Pinpoint the cell where the given text exists, returning its (x, y) midpoint coordinate. 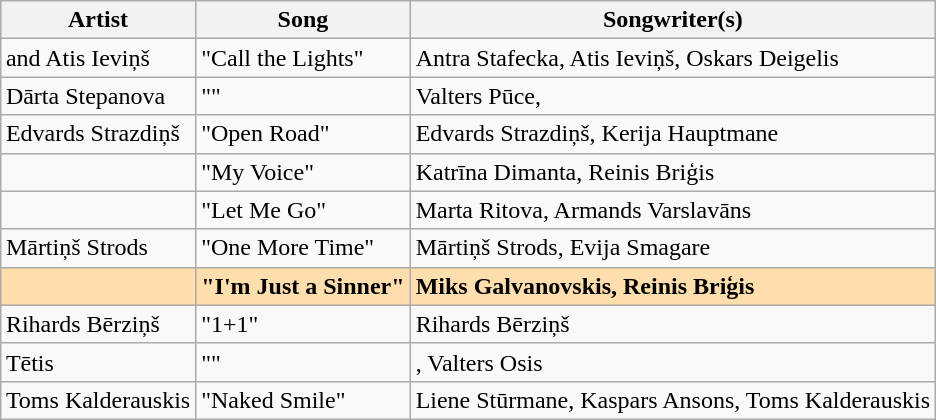
Valters Pūce, (673, 96)
Artist (98, 20)
Toms Kalderauskis (98, 400)
Edvards Strazdiņš (98, 134)
"Naked Smile" (303, 400)
Edvards Strazdiņš, Kerija Hauptmane (673, 134)
Songwriter(s) (673, 20)
Song (303, 20)
"One More Time" (303, 248)
"1+1" (303, 324)
Mārtiņš Strods (98, 248)
Katrīna Dimanta, Reinis Briģis (673, 172)
Dārta Stepanova (98, 96)
Antra Stafecka, Atis Ieviņš, Oskars Deigelis (673, 58)
Mārtiņš Strods, Evija Smagare (673, 248)
Miks Galvanovskis, Reinis Briģis (673, 286)
Tētis (98, 362)
"My Voice" (303, 172)
"Let Me Go" (303, 210)
"Call the Lights" (303, 58)
, Valters Osis (673, 362)
Marta Ritova, Armands Varslavāns (673, 210)
and Atis Ieviņš (98, 58)
Liene Stūrmane, Kaspars Ansons, Toms Kalderauskis (673, 400)
"I'm Just a Sinner" (303, 286)
"Open Road" (303, 134)
